For the text-containing cell, return its midpoint in (x, y) coordinate format. 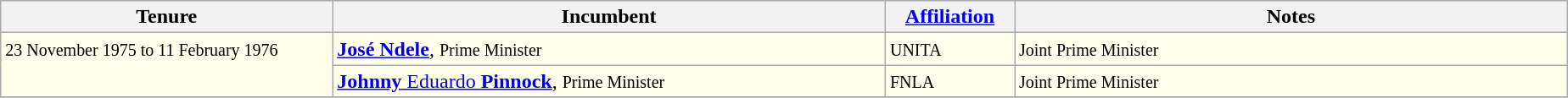
23 November 1975 to 11 February 1976 (166, 65)
Johnny Eduardo Pinnock, Prime Minister (609, 81)
José Ndele, Prime Minister (609, 49)
FNLA (949, 81)
Incumbent (609, 17)
Affiliation (949, 17)
UNITA (949, 49)
Notes (1291, 17)
Tenure (166, 17)
